Determine the [X, Y] coordinate at the center of the cell enclosing the given text.  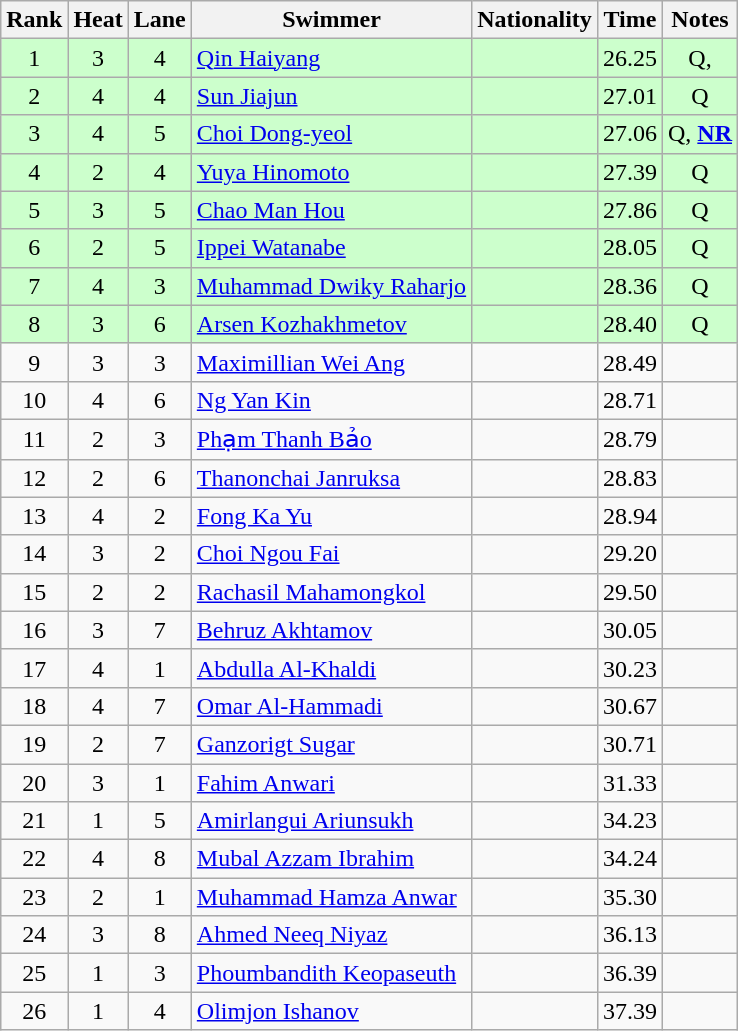
28.40 [630, 324]
Amirlangui Ariunsukh [331, 821]
28.71 [630, 400]
15 [34, 592]
Muhammad Dwiky Raharjo [331, 286]
30.71 [630, 744]
27.06 [630, 134]
20 [34, 783]
Swimmer [331, 20]
Abdulla Al-Khaldi [331, 668]
28.83 [630, 478]
29.50 [630, 592]
22 [34, 859]
Mubal Azzam Ibrahim [331, 859]
28.36 [630, 286]
Behruz Akhtamov [331, 630]
Omar Al-Hammadi [331, 706]
30.23 [630, 668]
10 [34, 400]
Choi Dong-yeol [331, 134]
Q, NR [700, 134]
Notes [700, 20]
Nationality [535, 20]
34.24 [630, 859]
Yuya Hinomoto [331, 172]
Rank [34, 20]
Phạm Thanh Bảo [331, 439]
Qin Haiyang [331, 58]
Lane [160, 20]
13 [34, 516]
14 [34, 554]
25 [34, 973]
Choi Ngou Fai [331, 554]
12 [34, 478]
Ganzorigt Sugar [331, 744]
17 [34, 668]
18 [34, 706]
Q, [700, 58]
11 [34, 439]
Muhammad Hamza Anwar [331, 897]
Chao Man Hou [331, 210]
Ahmed Neeq Niyaz [331, 935]
28.94 [630, 516]
9 [34, 362]
34.23 [630, 821]
Olimjon Ishanov [331, 1011]
Heat [98, 20]
27.86 [630, 210]
Arsen Kozhakhmetov [331, 324]
29.20 [630, 554]
Fahim Anwari [331, 783]
28.79 [630, 439]
Fong Ka Yu [331, 516]
Ippei Watanabe [331, 248]
36.13 [630, 935]
28.05 [630, 248]
31.33 [630, 783]
28.49 [630, 362]
27.39 [630, 172]
Thanonchai Janruksa [331, 478]
27.01 [630, 96]
37.39 [630, 1011]
30.05 [630, 630]
24 [34, 935]
26 [34, 1011]
30.67 [630, 706]
Phoumbandith Keopaseuth [331, 973]
Maximillian Wei Ang [331, 362]
26.25 [630, 58]
Sun Jiajun [331, 96]
23 [34, 897]
19 [34, 744]
21 [34, 821]
Ng Yan Kin [331, 400]
36.39 [630, 973]
Time [630, 20]
16 [34, 630]
Rachasil Mahamongkol [331, 592]
35.30 [630, 897]
